Find where the given text appears and provide that cell's center as [x, y] coordinate. 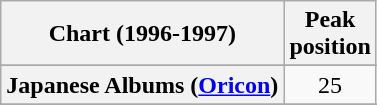
25 [330, 85]
Chart (1996-1997) [142, 34]
Japanese Albums (Oricon) [142, 85]
Peakposition [330, 34]
